Pinpoint the cell where the given text exists, returning its [X, Y] midpoint coordinate. 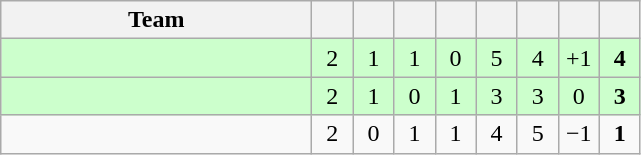
−1 [578, 134]
+1 [578, 58]
Team [156, 20]
